Capture the cell that displays the provided text and extract its [x, y] central coordinate. 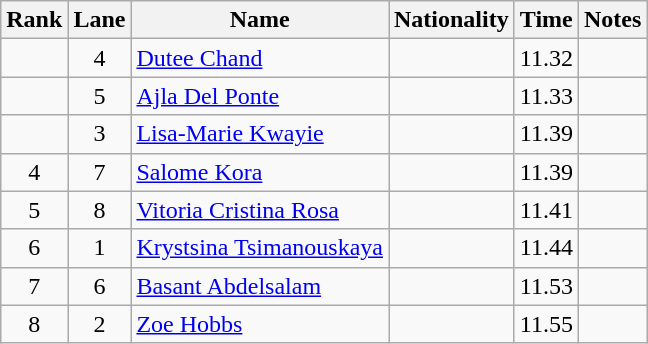
11.53 [546, 286]
Basant Abdelsalam [260, 286]
Lane [100, 20]
3 [100, 134]
Lisa-Marie Kwayie [260, 134]
Zoe Hobbs [260, 324]
11.41 [546, 210]
11.55 [546, 324]
Notes [612, 20]
Nationality [451, 20]
Salome Kora [260, 172]
1 [100, 248]
11.33 [546, 96]
Ajla Del Ponte [260, 96]
11.44 [546, 248]
Name [260, 20]
Time [546, 20]
Rank [34, 20]
Vitoria Cristina Rosa [260, 210]
11.32 [546, 58]
Dutee Chand [260, 58]
Krystsina Tsimanouskaya [260, 248]
2 [100, 324]
